For the text-containing cell, return its midpoint in (X, Y) coordinate format. 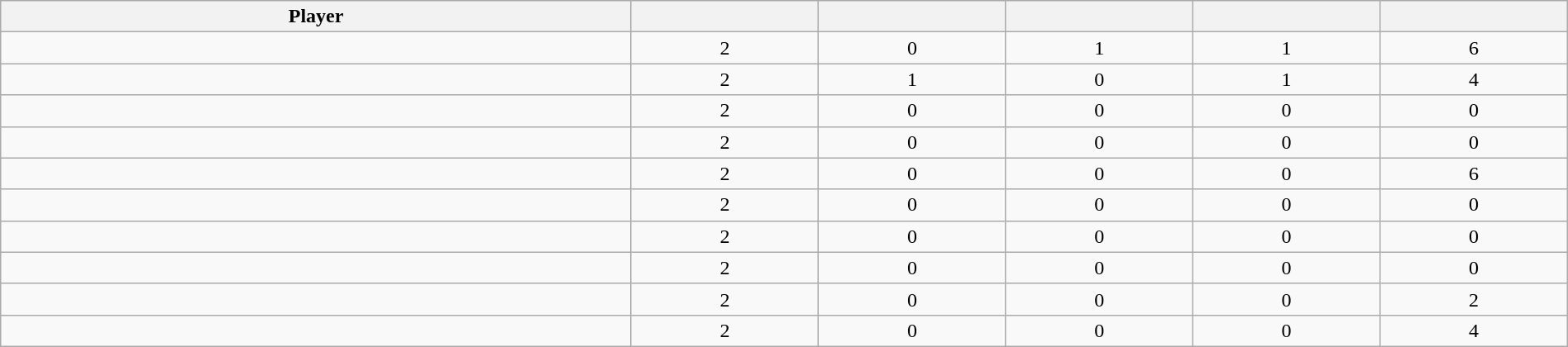
Player (316, 17)
